Output the (x, y) coordinate of the center of the cell containing the given text.  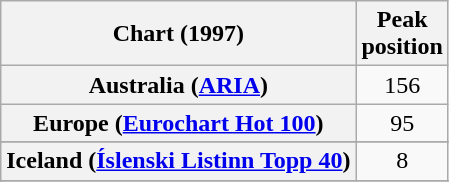
Iceland (Íslenski Listinn Topp 40) (178, 161)
156 (402, 85)
Australia (ARIA) (178, 85)
Chart (1997) (178, 34)
8 (402, 161)
Peakposition (402, 34)
Europe (Eurochart Hot 100) (178, 123)
95 (402, 123)
